Find where the given text appears and provide that cell's center as [X, Y] coordinate. 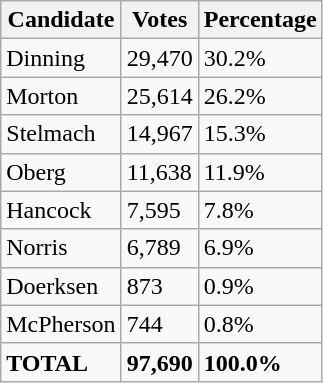
Dinning [61, 58]
14,967 [160, 134]
6,789 [160, 248]
7.8% [260, 210]
11.9% [260, 172]
Candidate [61, 20]
Hancock [61, 210]
26.2% [260, 96]
0.8% [260, 324]
TOTAL [61, 362]
744 [160, 324]
Votes [160, 20]
97,690 [160, 362]
Oberg [61, 172]
11,638 [160, 172]
McPherson [61, 324]
Stelmach [61, 134]
25,614 [160, 96]
Morton [61, 96]
100.0% [260, 362]
15.3% [260, 134]
Percentage [260, 20]
Norris [61, 248]
29,470 [160, 58]
873 [160, 286]
30.2% [260, 58]
7,595 [160, 210]
0.9% [260, 286]
6.9% [260, 248]
Doerksen [61, 286]
